Pinpoint the cell where the given text exists, returning its [x, y] midpoint coordinate. 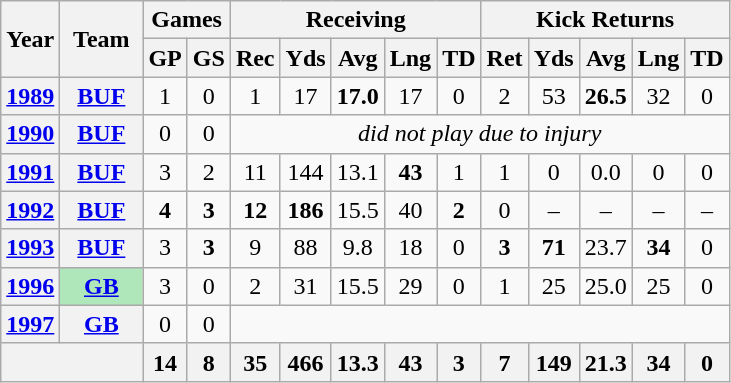
149 [554, 362]
31 [306, 286]
0.0 [606, 172]
Ret [504, 58]
1989 [30, 96]
Team [102, 39]
53 [554, 96]
71 [554, 248]
29 [410, 286]
26.5 [606, 96]
9.8 [358, 248]
40 [410, 210]
21.3 [606, 362]
1997 [30, 324]
1993 [30, 248]
23.7 [606, 248]
GP [165, 58]
11 [255, 172]
did not play due to injury [480, 134]
88 [306, 248]
35 [255, 362]
Games [186, 20]
25.0 [606, 286]
466 [306, 362]
9 [255, 248]
186 [306, 210]
1996 [30, 286]
18 [410, 248]
13.3 [358, 362]
32 [658, 96]
12 [255, 210]
Kick Returns [605, 20]
GS [208, 58]
14 [165, 362]
1992 [30, 210]
Receiving [356, 20]
17.0 [358, 96]
8 [208, 362]
1991 [30, 172]
1990 [30, 134]
4 [165, 210]
7 [504, 362]
13.1 [358, 172]
144 [306, 172]
Year [30, 39]
Rec [255, 58]
